Scan for the cell matching the given text and deliver its (X, Y) coordinate at center. 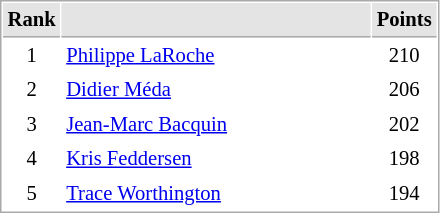
5 (32, 194)
210 (404, 56)
Points (404, 20)
206 (404, 90)
Kris Feddersen (216, 158)
198 (404, 158)
Jean-Marc Bacquin (216, 124)
Rank (32, 20)
202 (404, 124)
Didier Méda (216, 90)
4 (32, 158)
Trace Worthington (216, 194)
1 (32, 56)
Philippe LaRoche (216, 56)
3 (32, 124)
194 (404, 194)
2 (32, 90)
